Extract the [X, Y] coordinate from the center of the cell holding the provided text.  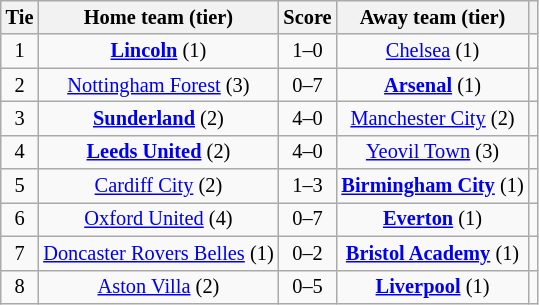
Chelsea (1) [432, 51]
Aston Villa (2) [158, 287]
2 [20, 85]
Away team (tier) [432, 17]
5 [20, 186]
Manchester City (2) [432, 118]
Home team (tier) [158, 17]
Nottingham Forest (3) [158, 85]
1 [20, 51]
Arsenal (1) [432, 85]
Bristol Academy (1) [432, 253]
Everton (1) [432, 219]
Birmingham City (1) [432, 186]
1–3 [308, 186]
0–5 [308, 287]
Lincoln (1) [158, 51]
0–2 [308, 253]
Yeovil Town (3) [432, 152]
Oxford United (4) [158, 219]
Tie [20, 17]
3 [20, 118]
Doncaster Rovers Belles (1) [158, 253]
8 [20, 287]
4 [20, 152]
Score [308, 17]
Cardiff City (2) [158, 186]
Leeds United (2) [158, 152]
Sunderland (2) [158, 118]
Liverpool (1) [432, 287]
7 [20, 253]
6 [20, 219]
1–0 [308, 51]
